Extract the (X, Y) coordinate from the center of the cell holding the provided text.  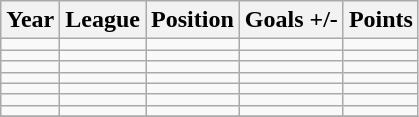
Points (380, 20)
Goals +/- (291, 20)
Year (30, 20)
Position (193, 20)
League (103, 20)
